Extract the (X, Y) coordinate from the center of the cell holding the provided text.  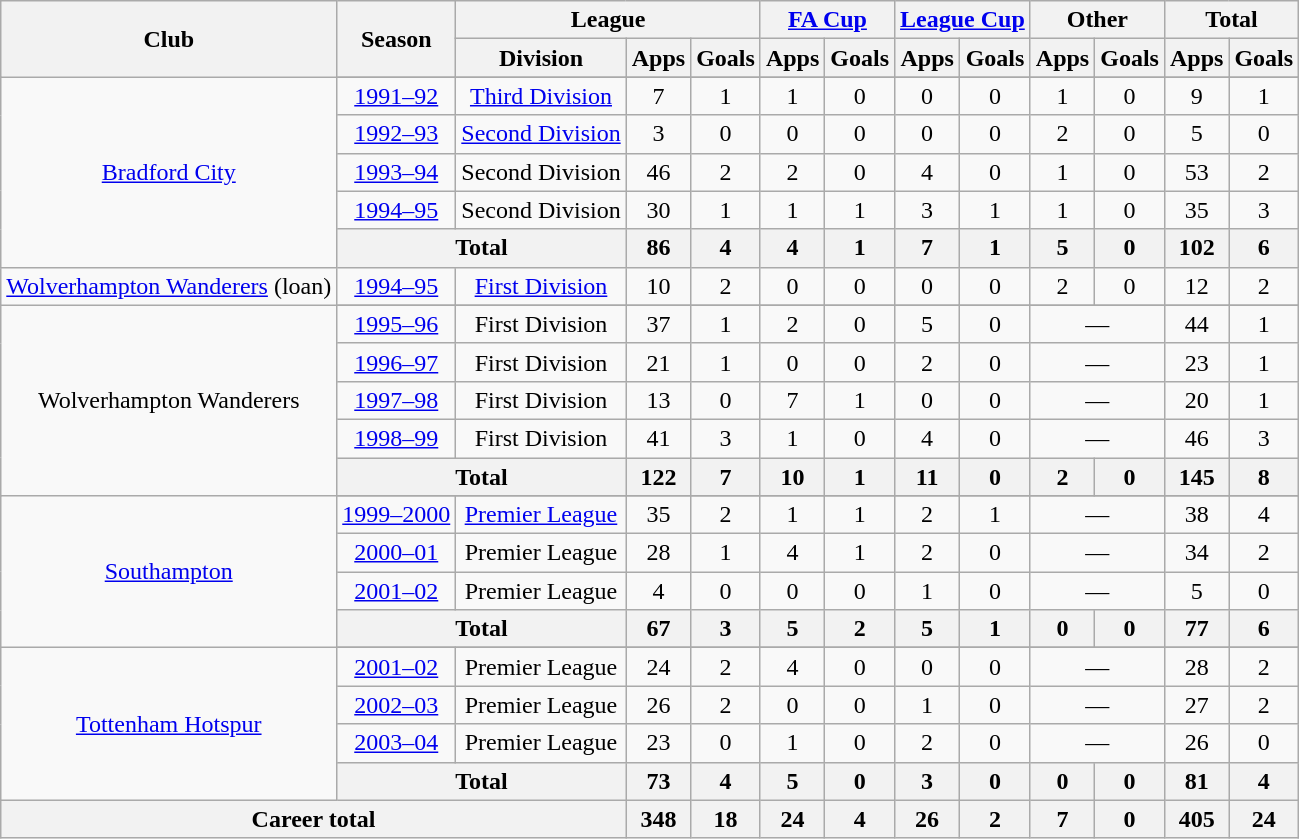
Season (396, 39)
League (608, 20)
102 (1196, 248)
21 (658, 362)
Third Division (541, 96)
27 (1196, 705)
2003–04 (396, 743)
Bradford City (169, 172)
2000–01 (396, 553)
2002–03 (396, 705)
8 (1264, 477)
1999–2000 (396, 515)
Wolverhampton Wanderers (169, 400)
77 (1196, 629)
73 (658, 781)
34 (1196, 553)
86 (658, 248)
122 (658, 477)
League Cup (963, 20)
81 (1196, 781)
1996–97 (396, 362)
Tottenham Hotspur (169, 724)
1991–92 (396, 96)
1995–96 (396, 324)
37 (658, 324)
Southampton (169, 572)
1997–98 (396, 400)
1993–94 (396, 172)
Division (541, 58)
348 (658, 819)
18 (726, 819)
FA Cup (827, 20)
1992–93 (396, 134)
1998–99 (396, 438)
12 (1196, 286)
30 (658, 210)
Career total (314, 819)
11 (928, 477)
Club (169, 39)
41 (658, 438)
44 (1196, 324)
9 (1196, 96)
13 (658, 400)
405 (1196, 819)
38 (1196, 515)
53 (1196, 172)
145 (1196, 477)
20 (1196, 400)
67 (658, 629)
Wolverhampton Wanderers (loan) (169, 286)
Other (1097, 20)
